Return [X, Y] of the center of cell containing provided text 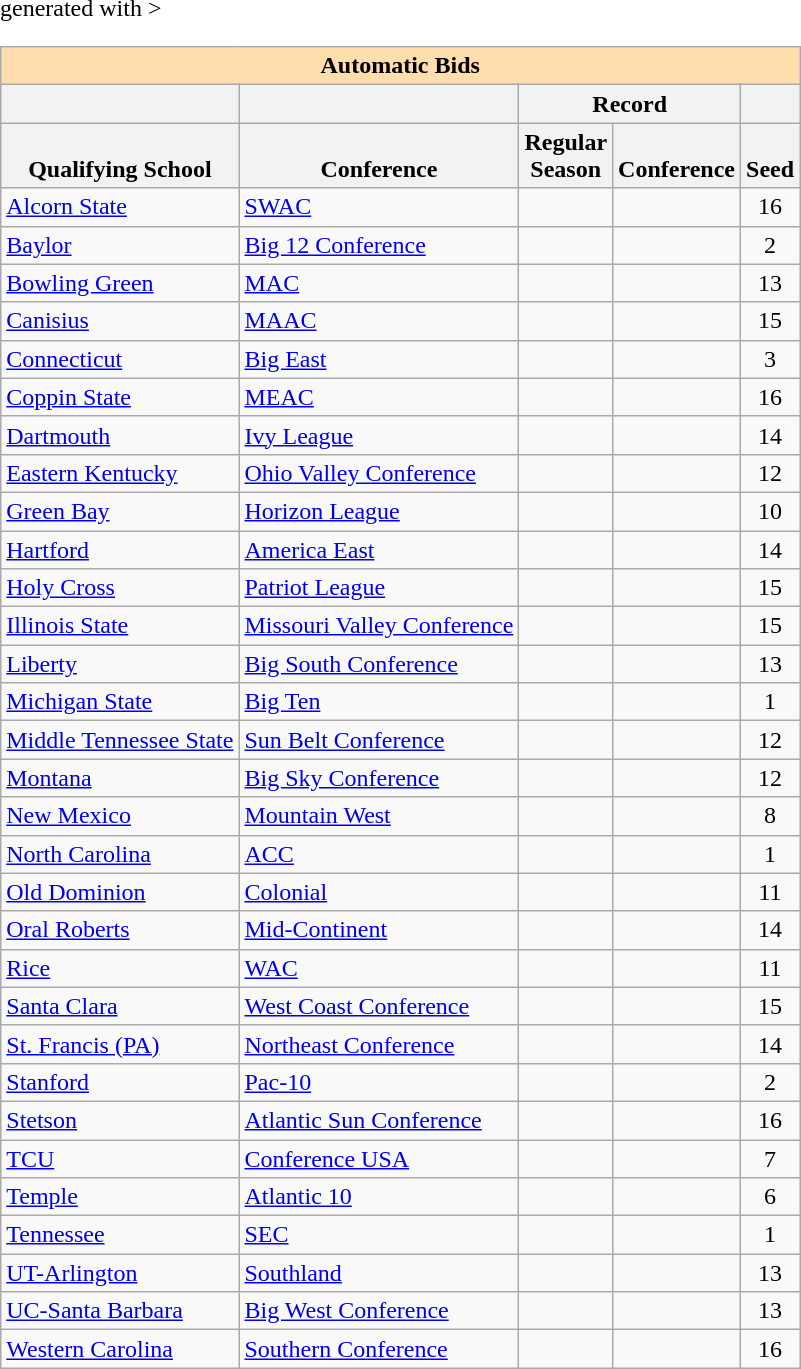
Dartmouth [120, 435]
New Mexico [120, 816]
North Carolina [120, 854]
Colonial [379, 892]
St. Francis (PA) [120, 1044]
8 [770, 816]
SWAC [379, 207]
Big Sky Conference [379, 778]
Connecticut [120, 359]
West Coast Conference [379, 1006]
6 [770, 1197]
ACC [379, 854]
Big South Conference [379, 664]
Eastern Kentucky [120, 473]
Ohio Valley Conference [379, 473]
Mountain West [379, 816]
Western Carolina [120, 1349]
Seed [770, 156]
TCU [120, 1159]
WAC [379, 968]
Atlantic 10 [379, 1197]
Big West Conference [379, 1311]
Liberty [120, 664]
Illinois State [120, 626]
10 [770, 511]
Ivy League [379, 435]
3 [770, 359]
Northeast Conference [379, 1044]
Big East [379, 359]
Automatic Bids [400, 66]
Stanford [120, 1082]
Hartford [120, 549]
7 [770, 1159]
Temple [120, 1197]
Patriot League [379, 588]
Canisius [120, 321]
Atlantic Sun Conference [379, 1120]
MAAC [379, 321]
Conference USA [379, 1159]
UC-Santa Barbara [120, 1311]
Regular Season [566, 156]
Big Ten [379, 702]
Southland [379, 1273]
MEAC [379, 397]
MAC [379, 283]
Stetson [120, 1120]
Big 12 Conference [379, 245]
Michigan State [120, 702]
Coppin State [120, 397]
Mid-Continent [379, 930]
America East [379, 549]
Southern Conference [379, 1349]
Horizon League [379, 511]
Missouri Valley Conference [379, 626]
SEC [379, 1235]
Green Bay [120, 511]
Bowling Green [120, 283]
UT-Arlington [120, 1273]
Qualifying School [120, 156]
Pac-10 [379, 1082]
Holy Cross [120, 588]
Tennessee [120, 1235]
Alcorn State [120, 207]
Middle Tennessee State [120, 740]
Baylor [120, 245]
Sun Belt Conference [379, 740]
Oral Roberts [120, 930]
Old Dominion [120, 892]
Record [630, 104]
Rice [120, 968]
Santa Clara [120, 1006]
Montana [120, 778]
